Capture the cell that displays the provided text and extract its (X, Y) central coordinate. 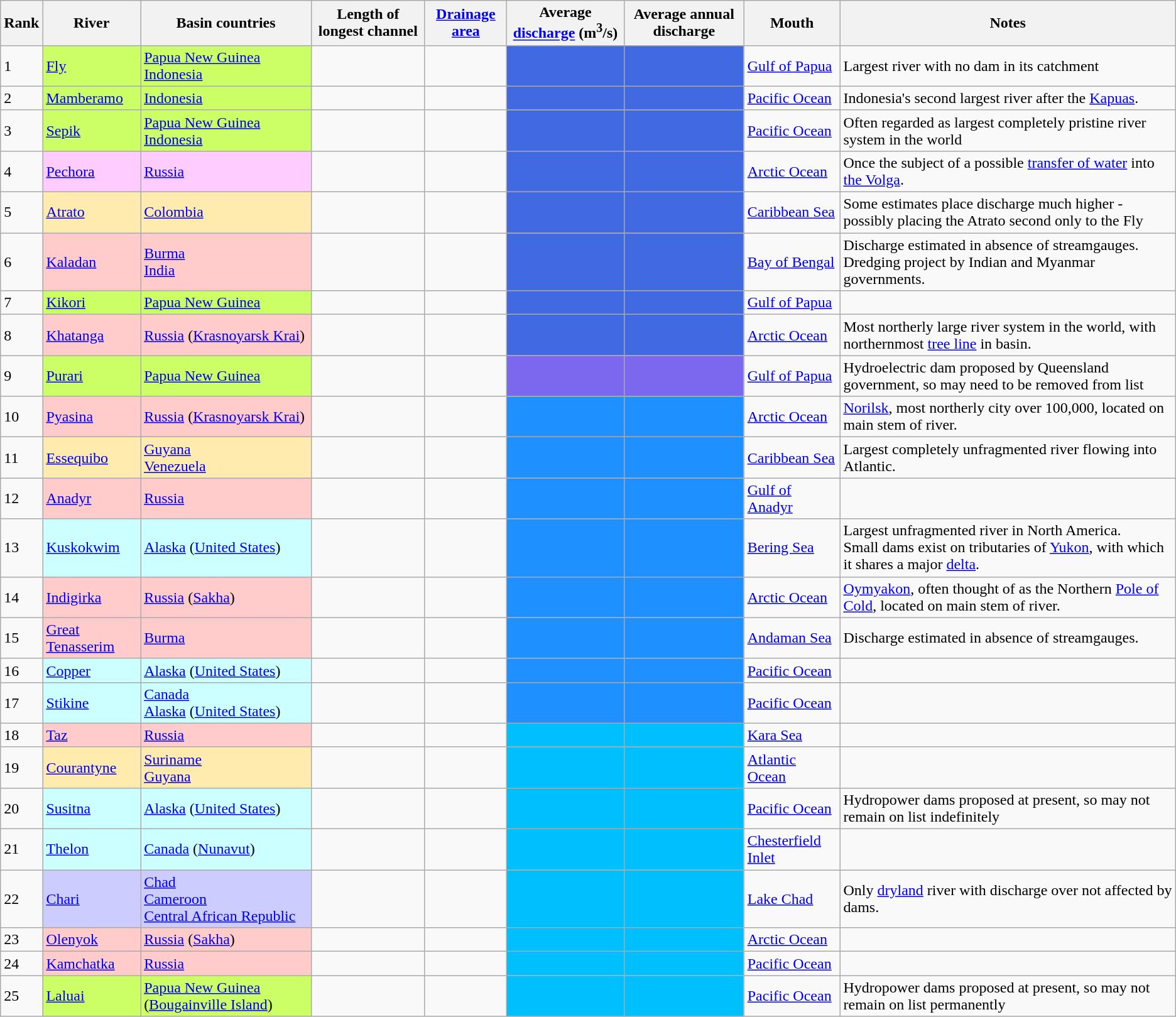
16 (21, 670)
BurmaIndia (226, 262)
Length of longest channel (368, 23)
2 (21, 98)
8 (21, 335)
1 (21, 65)
Khatanga (92, 335)
Courantyne (92, 768)
11 (21, 457)
Copper (92, 670)
24 (21, 964)
Some estimates place discharge much higher - possibly placing the Atrato second only to the Fly (1008, 212)
14 (21, 597)
Mamberamo (92, 98)
Rank (21, 23)
Only dryland river with discharge over not affected by dams. (1008, 899)
Thelon (92, 849)
17 (21, 702)
Indonesia (226, 98)
Hydropower dams proposed at present, so may not remain on list permanently (1008, 996)
Atlantic Ocean (792, 768)
Fly (92, 65)
Kuskokwim (92, 548)
3 (21, 131)
Largest river with no dam in its catchment (1008, 65)
Discharge estimated in absence of streamgauges.Dredging project by Indian and Myanmar governments. (1008, 262)
Once the subject of a possible transfer of water into the Volga. (1008, 171)
River (92, 23)
Mouth (792, 23)
20 (21, 808)
Lake Chad (792, 899)
7 (21, 303)
CanadaAlaska (United States) (226, 702)
6 (21, 262)
Basin countries (226, 23)
Kikori (92, 303)
Average annual discharge (683, 23)
19 (21, 768)
GuyanaVenezuela (226, 457)
Pechora (92, 171)
Bering Sea (792, 548)
Gulf of Anadyr (792, 499)
Pyasina (92, 417)
Bay of Bengal (792, 262)
Average discharge (m3/s) (565, 23)
Hydroelectric dam proposed by Queensland government, so may need to be removed from list (1008, 376)
Indonesia's second largest river after the Kapuas. (1008, 98)
Colombia (226, 212)
Largest unfragmented river in North America.Small dams exist on tributaries of Yukon, with which it shares a major delta. (1008, 548)
Sepik (92, 131)
22 (21, 899)
5 (21, 212)
Chesterfield Inlet (792, 849)
Largest completely unfragmented river flowing into Atlantic. (1008, 457)
21 (21, 849)
9 (21, 376)
Drainage area (466, 23)
12 (21, 499)
Stikine (92, 702)
Atrato (92, 212)
13 (21, 548)
SurinameGuyana (226, 768)
Olenyok (92, 940)
15 (21, 638)
Discharge estimated in absence of streamgauges. (1008, 638)
Purari (92, 376)
Hydropower dams proposed at present, so may not remain on list indefinitely (1008, 808)
Papua New Guinea (Bougainville Island) (226, 996)
Andaman Sea (792, 638)
18 (21, 735)
Often regarded as largest completely pristine river system in the world (1008, 131)
Burma (226, 638)
25 (21, 996)
Oymyakon, often thought of as the Northern Pole of Cold, located on main stem of river. (1008, 597)
Susitna (92, 808)
ChadCameroonCentral African Republic (226, 899)
Laluai (92, 996)
Kamchatka (92, 964)
Notes (1008, 23)
Indigirka (92, 597)
Anadyr (92, 499)
4 (21, 171)
Norilsk, most northerly city over 100,000, located on main stem of river. (1008, 417)
Taz (92, 735)
10 (21, 417)
Kara Sea (792, 735)
Essequibo (92, 457)
23 (21, 940)
Kaladan (92, 262)
Canada (Nunavut) (226, 849)
Great Tenasserim (92, 638)
Chari (92, 899)
Most northerly large river system in the world, with northernmost tree line in basin. (1008, 335)
